Return [x, y] of the center of cell containing provided text 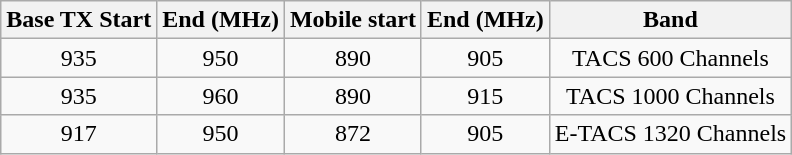
917 [79, 134]
960 [221, 96]
Mobile start [352, 20]
TACS 1000 Channels [670, 96]
E-TACS 1320 Channels [670, 134]
915 [485, 96]
Band [670, 20]
TACS 600 Channels [670, 58]
Base TX Start [79, 20]
872 [352, 134]
